Return the (X, Y) coordinate for the center point of the cell that contains the specified text.  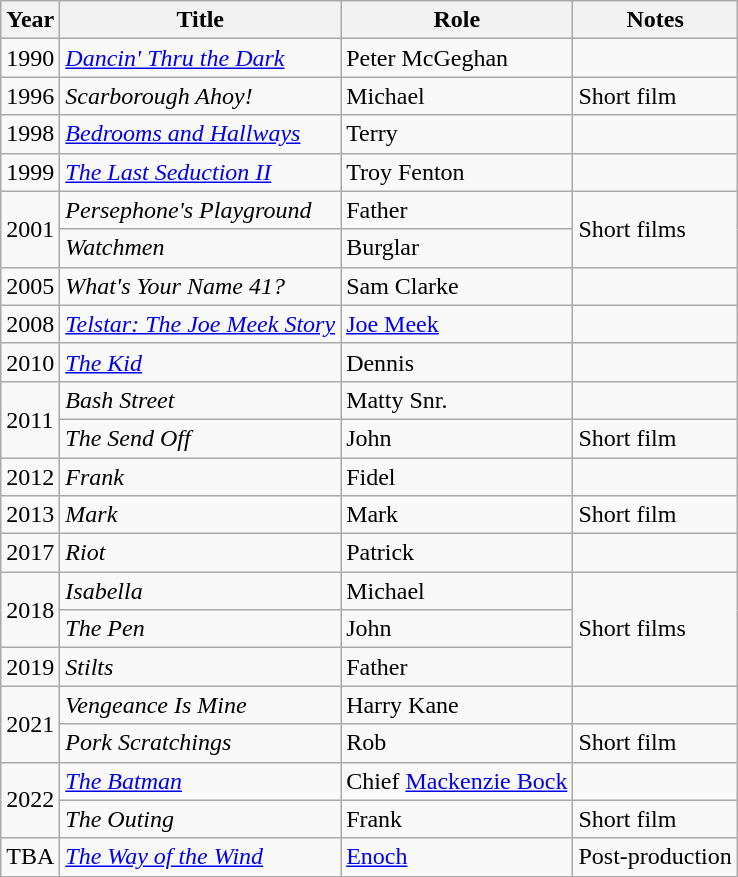
Role (457, 20)
Patrick (457, 553)
Isabella (200, 591)
TBA (30, 857)
Joe Meek (457, 324)
Telstar: The Joe Meek Story (200, 324)
The Kid (200, 362)
Year (30, 20)
The Way of the Wind (200, 857)
1998 (30, 134)
Persephone's Playground (200, 210)
2010 (30, 362)
Harry Kane (457, 705)
Matty Snr. (457, 400)
Dennis (457, 362)
2021 (30, 724)
Terry (457, 134)
Dancin' Thru the Dark (200, 58)
The Batman (200, 781)
Riot (200, 553)
Watchmen (200, 248)
Notes (655, 20)
2011 (30, 419)
Enoch (457, 857)
Bash Street (200, 400)
2019 (30, 667)
2018 (30, 610)
2008 (30, 324)
The Send Off (200, 438)
2017 (30, 553)
The Outing (200, 819)
2013 (30, 515)
Post-production (655, 857)
Pork Scratchings (200, 743)
2022 (30, 800)
Vengeance Is Mine (200, 705)
Troy Fenton (457, 172)
1999 (30, 172)
Chief Mackenzie Bock (457, 781)
The Pen (200, 629)
Stilts (200, 667)
The Last Seduction II (200, 172)
1990 (30, 58)
1996 (30, 96)
What's Your Name 41? (200, 286)
Fidel (457, 477)
Bedrooms and Hallways (200, 134)
2001 (30, 229)
Rob (457, 743)
2012 (30, 477)
Peter McGeghan (457, 58)
2005 (30, 286)
Title (200, 20)
Burglar (457, 248)
Scarborough Ahoy! (200, 96)
Sam Clarke (457, 286)
